For the text-containing cell, return its midpoint in [X, Y] coordinate format. 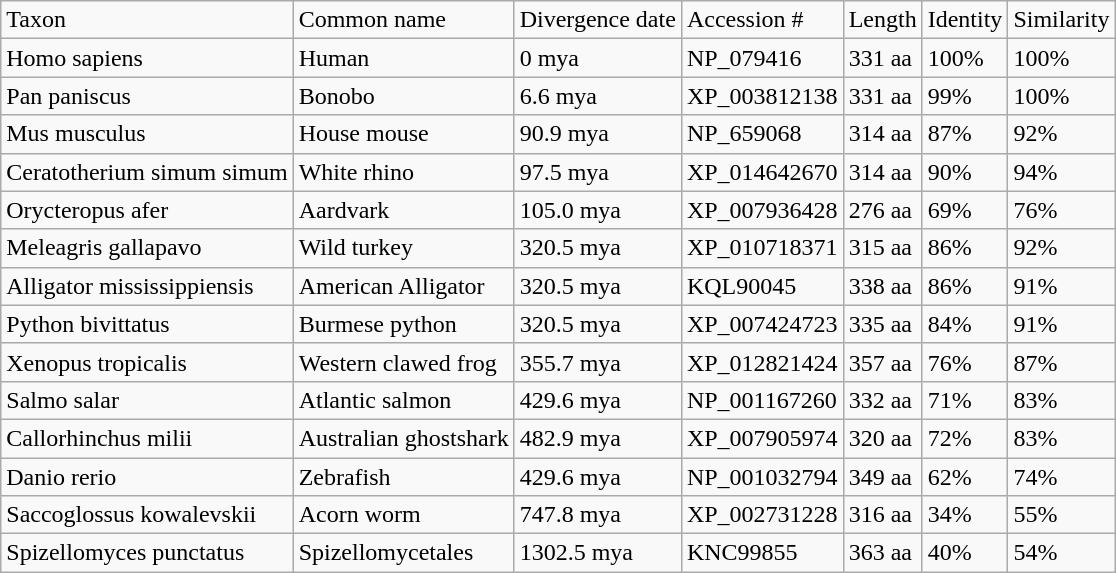
KNC99855 [762, 553]
Callorhinchus milii [147, 438]
357 aa [882, 362]
Western clawed frog [404, 362]
Alligator mississippiensis [147, 286]
Aardvark [404, 210]
Bonobo [404, 96]
1302.5 mya [598, 553]
Python bivittatus [147, 324]
XP_007905974 [762, 438]
54% [1062, 553]
Taxon [147, 20]
0 mya [598, 58]
White rhino [404, 172]
Atlantic salmon [404, 400]
Danio rerio [147, 477]
90.9 mya [598, 134]
Burmese python [404, 324]
Australian ghostshark [404, 438]
KQL90045 [762, 286]
Similarity [1062, 20]
XP_002731228 [762, 515]
97.5 mya [598, 172]
Human [404, 58]
Accession # [762, 20]
NP_659068 [762, 134]
332 aa [882, 400]
363 aa [882, 553]
Wild turkey [404, 248]
XP_007936428 [762, 210]
XP_003812138 [762, 96]
338 aa [882, 286]
XP_014642670 [762, 172]
Divergence date [598, 20]
349 aa [882, 477]
Meleagris gallapavo [147, 248]
320 aa [882, 438]
Xenopus tropicalis [147, 362]
NP_001032794 [762, 477]
Identity [965, 20]
84% [965, 324]
355.7 mya [598, 362]
62% [965, 477]
316 aa [882, 515]
55% [1062, 515]
American Alligator [404, 286]
72% [965, 438]
NP_079416 [762, 58]
71% [965, 400]
XP_012821424 [762, 362]
Acorn worm [404, 515]
6.6 mya [598, 96]
90% [965, 172]
276 aa [882, 210]
Homo sapiens [147, 58]
315 aa [882, 248]
Mus musculus [147, 134]
Salmo salar [147, 400]
Zebrafish [404, 477]
99% [965, 96]
105.0 mya [598, 210]
Spizellomycetales [404, 553]
XP_007424723 [762, 324]
Pan paniscus [147, 96]
34% [965, 515]
94% [1062, 172]
Length [882, 20]
74% [1062, 477]
Common name [404, 20]
747.8 mya [598, 515]
Orycteropus afer [147, 210]
335 aa [882, 324]
69% [965, 210]
Saccoglossus kowalevskii [147, 515]
NP_001167260 [762, 400]
482.9 mya [598, 438]
House mouse [404, 134]
Ceratotherium simum simum [147, 172]
Spizellomyces punctatus [147, 553]
XP_010718371 [762, 248]
40% [965, 553]
